Output the (X, Y) coordinate of the center of the cell containing the given text.  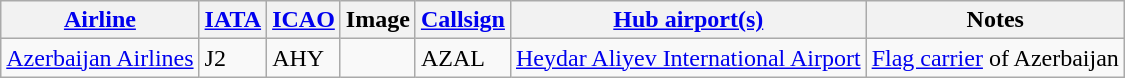
J2 (233, 58)
IATA (233, 20)
Hub airport(s) (688, 20)
Heydar Aliyev International Airport (688, 58)
Callsign (462, 20)
ICAO (304, 20)
AZAL (462, 58)
Notes (995, 20)
Flag carrier of Azerbaijan (995, 58)
AHY (304, 58)
Airline (100, 20)
Azerbaijan Airlines (100, 58)
Image (378, 20)
